Pinpoint the cell where the given text exists, returning its [X, Y] midpoint coordinate. 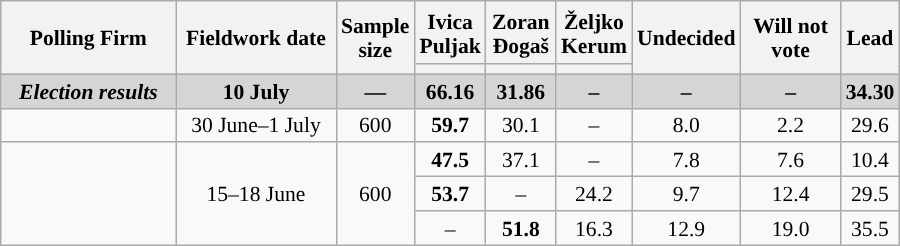
7.6 [790, 160]
8.0 [686, 125]
— [375, 91]
34.30 [870, 91]
Undecided [686, 38]
29.6 [870, 125]
16.3 [594, 228]
15–18 June [256, 194]
9.7 [686, 194]
31.86 [521, 91]
Lead [870, 38]
10.4 [870, 160]
30.1 [521, 125]
53.7 [450, 194]
12.4 [790, 194]
10 July [256, 91]
19.0 [790, 228]
51.8 [521, 228]
Will not vote [790, 38]
Željko Kerum [594, 32]
Fieldwork date [256, 38]
47.5 [450, 160]
2.2 [790, 125]
Election results [88, 91]
Ivica Puljak [450, 32]
7.8 [686, 160]
30 June–1 July [256, 125]
35.5 [870, 228]
29.5 [870, 194]
37.1 [521, 160]
Sample size [375, 38]
24.2 [594, 194]
59.7 [450, 125]
Zoran Đogaš [521, 32]
Polling Firm [88, 38]
66.16 [450, 91]
12.9 [686, 228]
